Output the (x, y) coordinate of the center of the cell containing the given text.  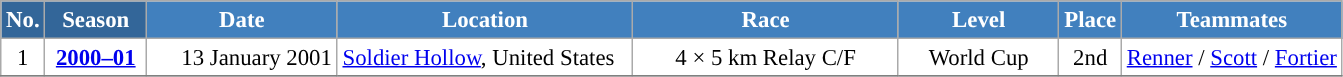
4 × 5 km Relay C/F (766, 58)
World Cup (978, 58)
Renner / Scott / Fortier (1232, 58)
Teammates (1232, 20)
Location (485, 20)
Season (96, 20)
Race (766, 20)
Place (1090, 20)
2000–01 (96, 58)
Soldier Hollow, United States (485, 58)
No. (23, 20)
1 (23, 58)
13 January 2001 (242, 58)
Date (242, 20)
2nd (1090, 58)
Level (978, 20)
